Determine the [X, Y] coordinate at the center of the cell enclosing the given text.  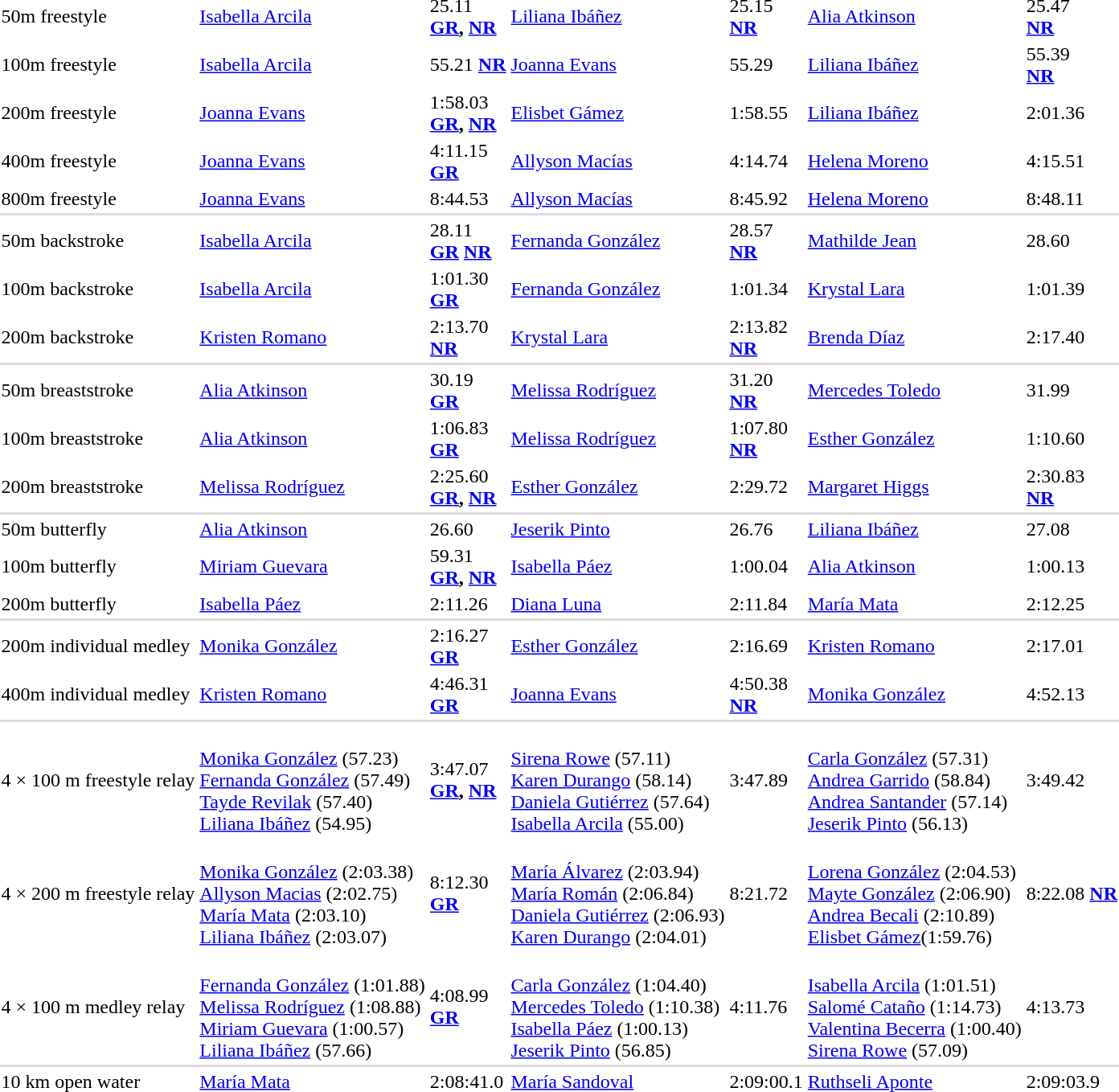
200m individual medley [98, 647]
Mercedes Toledo [915, 391]
50m breaststroke [98, 391]
55.21 NR [468, 64]
8:21.72 [766, 893]
4 × 200 m freestyle relay [98, 893]
1:58.55 [766, 113]
55.29 [766, 64]
4:50.38NR [766, 695]
Diana Luna [617, 604]
3:47.07GR, NR [468, 780]
100m freestyle [98, 64]
1:00.13 [1072, 566]
4:15.51 [1072, 161]
4:08.99GR [468, 1007]
30.19GR [468, 391]
8:12.30GR [468, 893]
31.20NR [766, 391]
4:14.74 [766, 161]
Sirena Rowe (57.11)Karen Durango (58.14)Daniela Gutiérrez (57.64)Isabella Arcila (55.00) [617, 780]
2:13.70NR [468, 338]
Monika González (57.23)Fernanda González (57.49)Tayde Revilak (57.40)Liliana Ibáñez (54.95) [313, 780]
200m freestyle [98, 113]
100m backstroke [98, 289]
400m freestyle [98, 161]
1:07.80NR [766, 439]
31.99 [1072, 391]
2:29.72 [766, 487]
3:47.89 [766, 780]
2:13.82NR [766, 338]
María Mata [915, 604]
Isabella Arcila (1:01.51)Salomé Cataño (1:14.73)Valentina Becerra (1:00.40)Sirena Rowe (57.09) [915, 1007]
1:01.39 [1072, 289]
1:10.60 [1072, 439]
Lorena González (2:04.53)Mayte González (2:06.90)Andrea Becali (2:10.89)Elisbet Gámez(1:59.76) [915, 893]
2:16.69 [766, 647]
1:06.83GR [468, 439]
Carla González (57.31)Andrea Garrido (58.84)Andrea Santander (57.14)Jeserik Pinto (56.13) [915, 780]
2:17.40 [1072, 338]
8:48.11 [1072, 199]
Mathilde Jean [915, 241]
28.57NR [766, 241]
Jeserik Pinto [617, 529]
200m breaststroke [98, 487]
8:44.53 [468, 199]
200m backstroke [98, 338]
4:46.31GR [468, 695]
Margaret Higgs [915, 487]
2:25.60GR, NR [468, 487]
100m butterfly [98, 566]
2:11.84 [766, 604]
4 × 100 m medley relay [98, 1007]
Elisbet Gámez [617, 113]
4 × 100 m freestyle relay [98, 780]
100m breaststroke [98, 439]
2:01.36 [1072, 113]
26.76 [766, 529]
26.60 [468, 529]
Monika González (2:03.38)Allyson Macias (2:02.75)María Mata (2:03.10)Liliana Ibáñez (2:03.07) [313, 893]
28.11GR NR [468, 241]
2:12.25 [1072, 604]
200m butterfly [98, 604]
50m butterfly [98, 529]
59.31GR, NR [468, 566]
1:00.04 [766, 566]
4:11.76 [766, 1007]
Miriam Guevara [313, 566]
Fernanda González (1:01.88)Melissa Rodríguez (1:08.88)Miriam Guevara (1:00.57)Liliana Ibáñez (57.66) [313, 1007]
2:11.26 [468, 604]
1:01.34 [766, 289]
8:22.08 NR [1072, 893]
28.60 [1072, 241]
8:45.92 [766, 199]
50m backstroke [98, 241]
800m freestyle [98, 199]
3:49.42 [1072, 780]
4:13.73 [1072, 1007]
1:01.30GR [468, 289]
4:11.15GR [468, 161]
Carla González (1:04.40)Mercedes Toledo (1:10.38)Isabella Páez (1:00.13)Jeserik Pinto (56.85) [617, 1007]
4:52.13 [1072, 695]
27.08 [1072, 529]
Brenda Díaz [915, 338]
1:58.03GR, NR [468, 113]
400m individual medley [98, 695]
2:17.01 [1072, 647]
55.39NR [1072, 64]
2:30.83NR [1072, 487]
2:16.27GR [468, 647]
María Álvarez (2:03.94)María Román (2:06.84)Daniela Gutiérrez (2:06.93)Karen Durango (2:04.01) [617, 893]
